Pinpoint the cell where the given text exists, returning its (x, y) midpoint coordinate. 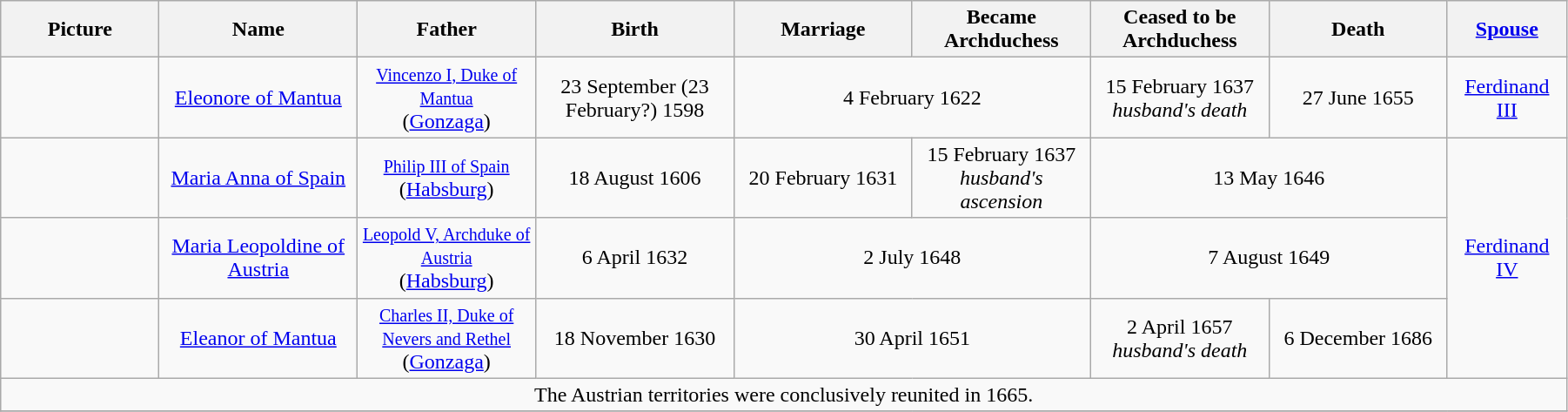
13 May 1646 (1269, 178)
27 June 1655 (1357, 98)
Ceased to be Archduchess (1180, 30)
Birth (635, 30)
7 August 1649 (1269, 258)
Name (258, 30)
15 February 1637husband's ascension (1001, 178)
6 April 1632 (635, 258)
Ferdinand IV (1507, 258)
Maria Leopoldine of Austria (258, 258)
Death (1357, 30)
Philip III of Spain(Habsburg) (447, 178)
23 September (23 February?) 1598 (635, 98)
18 August 1606 (635, 178)
Charles II, Duke of Nevers and Rethel(Gonzaga) (447, 338)
The Austrian territories were conclusively reunited in 1665. (784, 395)
Became Archduchess (1001, 30)
2 April 1657 husband's death (1180, 338)
6 December 1686 (1357, 338)
Father (447, 30)
4 February 1622 (912, 98)
Ferdinand III (1507, 98)
Maria Anna of Spain (258, 178)
Picture (80, 30)
Marriage (823, 30)
15 February 1637husband's death (1180, 98)
30 April 1651 (912, 338)
20 February 1631 (823, 178)
Leopold V, Archduke of Austria(Habsburg) (447, 258)
Eleanor of Mantua (258, 338)
Vincenzo I, Duke of Mantua(Gonzaga) (447, 98)
Eleonore of Mantua (258, 98)
2 July 1648 (912, 258)
Spouse (1507, 30)
18 November 1630 (635, 338)
